Pinpoint the cell where the given text exists, returning its [x, y] midpoint coordinate. 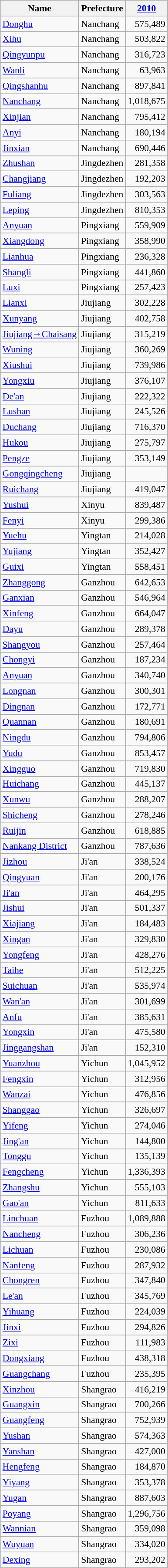
Dexing [40, 1560]
Fuliang [40, 195]
299,386 [146, 520]
464,295 [146, 893]
546,964 [146, 598]
794,806 [146, 738]
Wan'an [40, 1001]
Hukou [40, 443]
172,771 [146, 706]
438,318 [146, 1358]
Lianxi [40, 303]
Ruichang [40, 490]
385,631 [146, 1017]
Leping [40, 210]
316,723 [146, 55]
376,107 [146, 381]
Duchang [40, 427]
416,219 [146, 1389]
Zhangshu [40, 1188]
Lushan [40, 412]
Wanli [40, 71]
1,018,675 [146, 101]
795,412 [146, 117]
63,963 [146, 71]
2010 [146, 8]
222,322 [146, 396]
Wuyuan [40, 1544]
Yuanzhou [40, 1064]
Fenyi [40, 520]
294,826 [146, 1327]
Tonggu [40, 1156]
Wannian [40, 1529]
353,378 [146, 1483]
Xihu [40, 39]
281,358 [146, 163]
Guixi [40, 567]
184,483 [146, 924]
Shangyou [40, 645]
Suichuan [40, 986]
787,636 [146, 846]
Gongqingcheng [40, 474]
214,028 [146, 536]
Donghu [40, 24]
Shicheng [40, 815]
278,246 [146, 815]
Chongren [40, 1281]
200,176 [146, 877]
Nankang District [40, 846]
Zhanggong [40, 582]
752,939 [146, 1420]
275,797 [146, 443]
441,860 [146, 272]
Chongyi [40, 660]
338,524 [146, 862]
Lichuan [40, 1250]
Xunyang [40, 319]
Yujiang [40, 551]
Yiyang [40, 1483]
Wanzai [40, 1095]
Name [40, 8]
Lianhua [40, 257]
555,103 [146, 1188]
De'an [40, 396]
Anyi [40, 132]
1,045,952 [146, 1064]
289,378 [146, 629]
293,202 [146, 1560]
Jinxian [40, 148]
402,758 [146, 319]
Yuehu [40, 536]
312,956 [146, 1079]
1,296,756 [146, 1514]
Quannan [40, 722]
184,870 [146, 1467]
257,423 [146, 287]
Taihe [40, 970]
512,225 [146, 970]
535,974 [146, 986]
642,653 [146, 582]
Xingan [40, 939]
Fengxin [40, 1079]
476,856 [146, 1095]
187,234 [146, 660]
Jinggangshan [40, 1048]
559,909 [146, 226]
811,633 [146, 1203]
224,039 [146, 1312]
326,697 [146, 1110]
558,451 [146, 567]
Xunwu [40, 800]
1,089,888 [146, 1219]
Guangxin [40, 1405]
427,000 [146, 1451]
144,800 [146, 1141]
Yongfeng [40, 955]
445,137 [146, 784]
Yugan [40, 1498]
301,699 [146, 1001]
Yihuang [40, 1312]
135,139 [146, 1156]
353,149 [146, 458]
Nanfeng [40, 1265]
Yanshan [40, 1451]
Guangchang [40, 1374]
Qingyunpu [40, 55]
Le'an [40, 1296]
853,457 [146, 753]
Xinjian [40, 117]
Xingguo [40, 769]
315,219 [146, 334]
Yifeng [40, 1125]
180,691 [146, 722]
358,990 [146, 241]
Xiushui [40, 365]
Dingnan [40, 706]
Shangli [40, 272]
303,563 [146, 195]
Yushui [40, 505]
300,301 [146, 691]
230,086 [146, 1250]
302,228 [146, 303]
Qingyuan [40, 877]
Xiangdong [40, 241]
340,740 [146, 676]
Jizhou [40, 862]
Poyang [40, 1514]
Zhushan [40, 163]
664,047 [146, 614]
Huichang [40, 784]
Xiajiang [40, 924]
306,236 [146, 1234]
Prefecture [102, 8]
192,203 [146, 179]
Ruijin [40, 831]
245,526 [146, 412]
236,328 [146, 257]
1,336,393 [146, 1172]
345,769 [146, 1296]
152,310 [146, 1048]
Yongxiu [40, 381]
Jiujiang→Chaisang [40, 334]
257,464 [146, 645]
329,830 [146, 939]
475,580 [146, 1032]
360,269 [146, 350]
287,932 [146, 1265]
501,337 [146, 908]
719,830 [146, 769]
Linchuan [40, 1219]
739,986 [146, 365]
419,047 [146, 490]
180,194 [146, 132]
352,427 [146, 551]
428,276 [146, 955]
Hengfeng [40, 1467]
274,046 [146, 1125]
347,840 [146, 1281]
Jing'an [40, 1141]
574,363 [146, 1436]
Anfu [40, 1017]
Zixi [40, 1343]
Jishui [40, 908]
Yudu [40, 753]
Fengcheng [40, 1172]
Ganxian [40, 598]
Luxi [40, 287]
575,489 [146, 24]
503,822 [146, 39]
700,266 [146, 1405]
Guangfeng [40, 1420]
Shanggao [40, 1110]
Qingshanhu [40, 86]
839,487 [146, 505]
359,098 [146, 1529]
Nancheng [40, 1234]
Xinfeng [40, 614]
Longnan [40, 691]
Pengze [40, 458]
618,885 [146, 831]
Yongxin [40, 1032]
334,020 [146, 1544]
235,395 [146, 1374]
Changjiang [40, 179]
288,207 [146, 800]
Ningdu [40, 738]
111,983 [146, 1343]
690,446 [146, 148]
810,353 [146, 210]
Dongxiang [40, 1358]
Gao'an [40, 1203]
887,603 [146, 1498]
Jinxi [40, 1327]
716,370 [146, 427]
897,841 [146, 86]
Yushan [40, 1436]
Dayu [40, 629]
Xinzhou [40, 1389]
Wuning [40, 350]
